Output the [X, Y] coordinate of the center of the cell containing the given text.  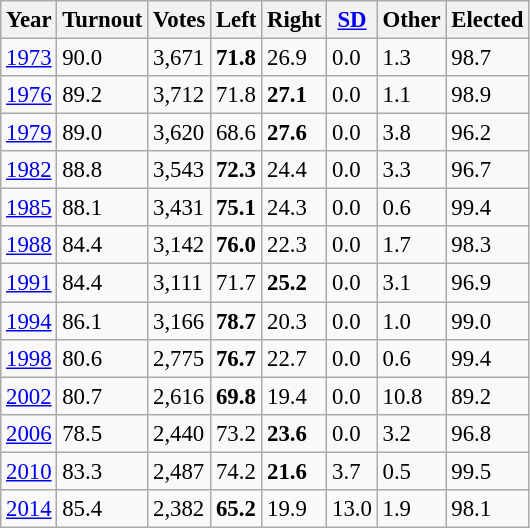
2010 [29, 471]
3,671 [180, 58]
19.9 [294, 509]
3.1 [412, 283]
1976 [29, 95]
2,440 [180, 433]
25.2 [294, 283]
69.8 [236, 396]
75.1 [236, 208]
1998 [29, 358]
2,616 [180, 396]
27.1 [294, 95]
86.1 [102, 321]
2014 [29, 509]
3,543 [180, 170]
3,431 [180, 208]
13.0 [352, 509]
78.5 [102, 433]
2,382 [180, 509]
2,775 [180, 358]
1.9 [412, 509]
68.6 [236, 133]
96.2 [488, 133]
65.2 [236, 509]
96.9 [488, 283]
2,487 [180, 471]
Turnout [102, 20]
24.4 [294, 170]
96.7 [488, 170]
72.3 [236, 170]
3.7 [352, 471]
1994 [29, 321]
Left [236, 20]
19.4 [294, 396]
76.7 [236, 358]
Year [29, 20]
SD [352, 20]
3,620 [180, 133]
27.6 [294, 133]
3,166 [180, 321]
88.8 [102, 170]
22.7 [294, 358]
3,111 [180, 283]
Votes [180, 20]
10.8 [412, 396]
98.3 [488, 245]
3,142 [180, 245]
24.3 [294, 208]
88.1 [102, 208]
3.2 [412, 433]
23.6 [294, 433]
1.3 [412, 58]
1.1 [412, 95]
Right [294, 20]
98.1 [488, 509]
1982 [29, 170]
0.5 [412, 471]
78.7 [236, 321]
98.9 [488, 95]
83.3 [102, 471]
1.7 [412, 245]
74.2 [236, 471]
98.7 [488, 58]
1.0 [412, 321]
Other [412, 20]
21.6 [294, 471]
22.3 [294, 245]
1979 [29, 133]
1985 [29, 208]
20.3 [294, 321]
99.0 [488, 321]
3,712 [180, 95]
96.8 [488, 433]
1973 [29, 58]
3.8 [412, 133]
80.7 [102, 396]
80.6 [102, 358]
71.7 [236, 283]
1991 [29, 283]
85.4 [102, 509]
2006 [29, 433]
76.0 [236, 245]
73.2 [236, 433]
26.9 [294, 58]
90.0 [102, 58]
99.5 [488, 471]
3.3 [412, 170]
Elected [488, 20]
1988 [29, 245]
2002 [29, 396]
89.0 [102, 133]
